Detect which cell encompasses the target text, then output its (x, y) center coordinate. 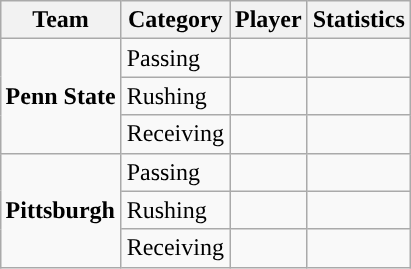
Player (269, 20)
Category (175, 20)
Pittsburgh (60, 210)
Team (60, 20)
Statistics (358, 20)
Penn State (60, 96)
